Return [x, y] of the center of cell containing provided text 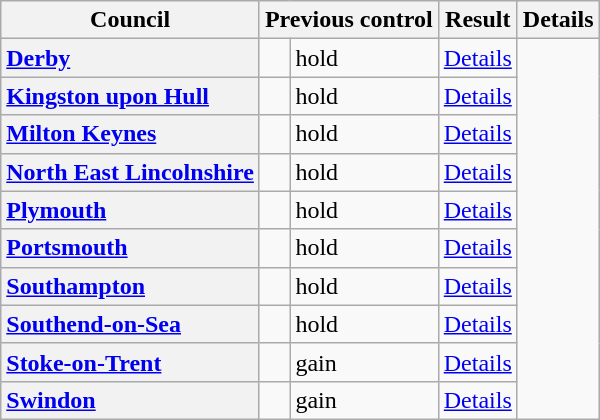
Derby [130, 58]
Milton Keynes [130, 134]
Result [478, 20]
Portsmouth [130, 248]
Council [130, 20]
Swindon [130, 400]
Plymouth [130, 210]
Stoke-on-Trent [130, 362]
Kingston upon Hull [130, 96]
North East Lincolnshire [130, 172]
Southampton [130, 286]
Previous control [348, 20]
Southend-on-Sea [130, 324]
